Pinpoint the cell where the given text exists, returning its (x, y) midpoint coordinate. 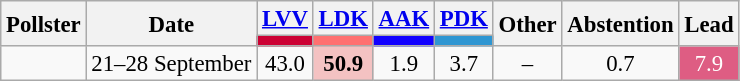
AAK (404, 18)
21–28 September (172, 64)
PDK (464, 18)
Date (172, 24)
0.7 (620, 64)
3.7 (464, 64)
LVV (286, 18)
Abstention (620, 24)
1.9 (404, 64)
LDK (343, 18)
Pollster (44, 24)
50.9 (343, 64)
7.9 (709, 64)
Lead (709, 24)
43.0 (286, 64)
– (528, 64)
Other (528, 24)
